Pinpoint the cell where the given text exists, returning its [X, Y] midpoint coordinate. 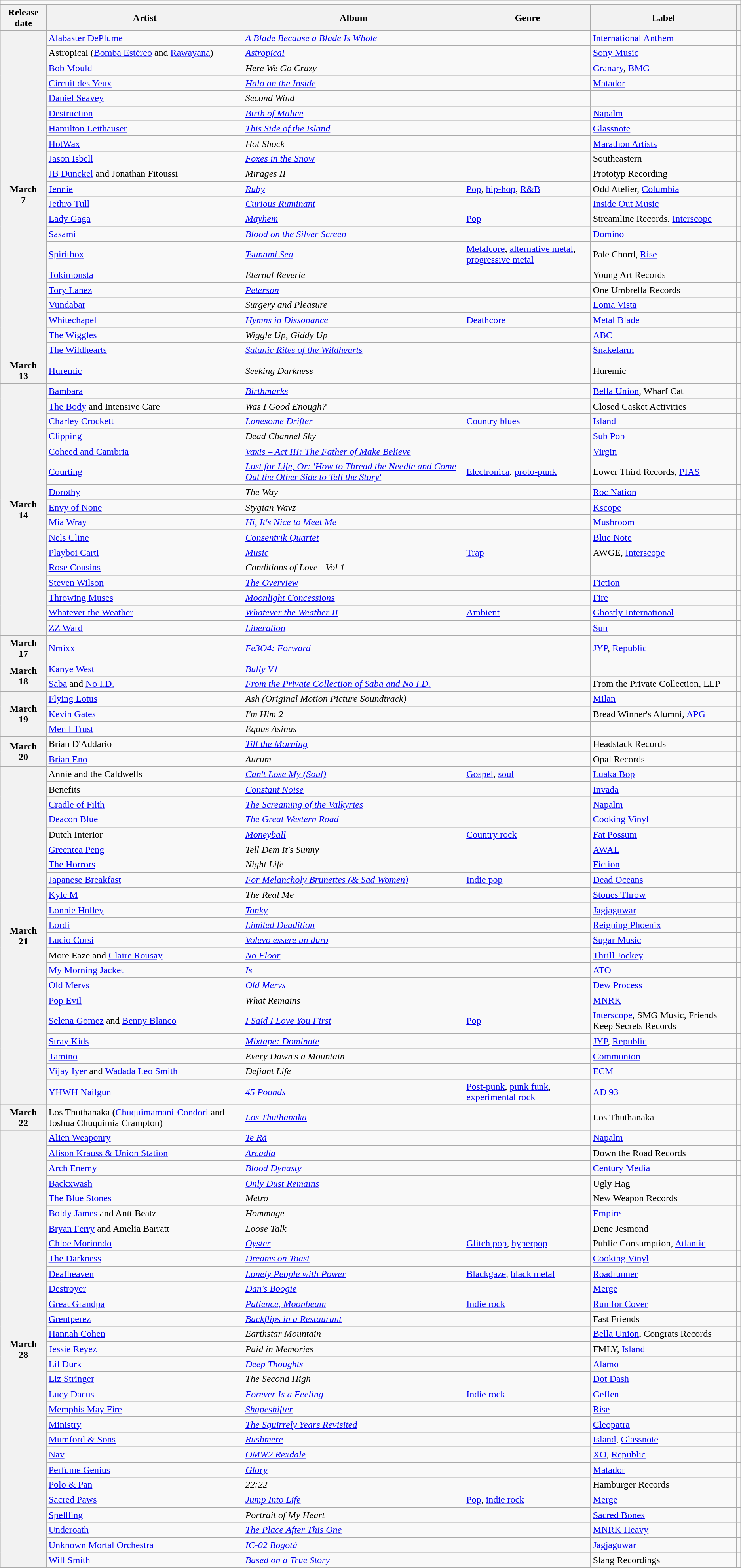
Kyle M [145, 895]
Throwing Muses [145, 598]
Kevin Gates [145, 714]
Coheed and Cambria [145, 451]
One Umbrella Records [663, 290]
Trap [527, 553]
Men I Trust [145, 729]
Milan [663, 699]
Pop Evil [145, 1000]
Nmixx [145, 648]
Satanic Rites of the Wildhearts [354, 350]
Surgery and Pleasure [354, 305]
Bully V1 [354, 669]
Blood Dynasty [354, 1168]
Whatever the Weather [145, 613]
Blue Note [663, 537]
Kscope [663, 507]
Pop, indie rock [527, 1500]
Eternal Reverie [354, 275]
Public Consumption, Atlantic [663, 1244]
Polo & Pan [145, 1485]
Mushroom [663, 522]
Tamino [145, 1056]
Domino [663, 234]
Lust for Life, Or: 'How to Thread the Needle and Come Out the Other Side to Tell the Story' [354, 472]
Label [663, 17]
Lower Third Records, PIAS [663, 472]
March22 [23, 1118]
Glassnote [663, 128]
Chloe Moriondo [145, 1244]
OMW2 Rexdale [354, 1454]
Roadrunner [663, 1274]
Birthmarks [354, 391]
22:22 [354, 1485]
Dead Channel Sky [354, 436]
Stray Kids [145, 1041]
Spiritbox [145, 254]
Metalcore, alternative metal, progressive metal [527, 254]
Bob Mould [145, 68]
Vundabar [145, 305]
Interscope, SMG Music, Friends Keep Secrets Records [663, 1021]
Astropical (Bomba Estéreo and Rawayana) [145, 53]
The Second High [354, 1379]
March28 [23, 1349]
Run for Cover [663, 1304]
Great Grandpa [145, 1304]
Pale Chord, Rise [663, 254]
The Darkness [145, 1259]
Foxes in the Snow [354, 158]
Ministry [145, 1424]
Southeastern [663, 158]
Streamline Records, Interscope [663, 219]
From the Private Collection of Saba and No I.D. [354, 684]
March18 [23, 676]
Bambara [145, 391]
Annie and the Caldwells [145, 774]
Whatever the Weather II [354, 613]
Dot Dash [663, 1379]
Here We Go Crazy [354, 68]
Underoath [145, 1530]
Sun [663, 628]
Benefits [145, 789]
Curious Ruminant [354, 204]
Marathon Artists [663, 143]
Sasami [145, 234]
Communion [663, 1056]
Backxwash [145, 1183]
Bryan Ferry and Amelia Barratt [145, 1228]
Forever Is a Feeling [354, 1394]
Mumford & Sons [145, 1439]
Thrill Jockey [663, 955]
Peterson [354, 290]
March19 [23, 714]
The Great Western Road [354, 819]
Charley Crockett [145, 421]
Electronica, proto-punk [527, 472]
Arcadia [354, 1153]
Snakefarm [663, 350]
IC-02 Bogotá [354, 1545]
This Side of the Island [354, 128]
Is [354, 970]
Astropical [354, 53]
Post-punk, punk funk, experimental rock [527, 1092]
Steven Wilson [145, 583]
Sacred Paws [145, 1500]
International Anthem [663, 38]
Alabaster DePlume [145, 38]
Dutch Interior [145, 834]
Lucio Corsi [145, 940]
Stones Throw [663, 895]
Odd Atelier, Columbia [663, 189]
Gospel, soul [527, 774]
Metro [354, 1198]
Daniel Seavey [145, 98]
Jump Into Life [354, 1500]
Hymns in Dissonance [354, 320]
Young Art Records [663, 275]
Alison Krauss & Union Station [145, 1153]
March21 [23, 935]
Loose Talk [354, 1228]
Greentea Peng [145, 850]
Artist [145, 17]
I'm Him 2 [354, 714]
Sacred Bones [663, 1515]
Circuit des Yeux [145, 83]
Blood on the Silver Screen [354, 234]
Selena Gomez and Benny Blanco [145, 1021]
Fe3O4: Forward [354, 648]
Constant Noise [354, 789]
Memphis May Fire [145, 1409]
Geffen [663, 1394]
Earthstar Mountain [354, 1334]
MNRK [663, 1000]
Hi, It's Nice to Meet Me [354, 522]
The Place After This One [354, 1530]
Lucy Dacus [145, 1394]
Jessie Reyez [145, 1349]
Was I Good Enough? [354, 406]
Empire [663, 1213]
Invada [663, 789]
Defiant Life [354, 1071]
Mia Wray [145, 522]
Every Dawn's a Mountain [354, 1056]
FMLY, Island [663, 1349]
Oyster [354, 1244]
More Eaze and Claire Rousay [145, 955]
JB Dunckel and Jonathan Fitoussi [145, 173]
March20 [23, 752]
Pop, hip-hop, R&B [527, 189]
Halo on the Inside [354, 83]
Moonlight Concessions [354, 598]
Rushmere [354, 1439]
Boldy James and Antt Beatz [145, 1213]
Mirages II [354, 173]
Dene Jesmond [663, 1228]
New Weapon Records [663, 1198]
Unknown Mortal Orchestra [145, 1545]
Lordi [145, 925]
HotWax [145, 143]
Till the Morning [354, 744]
No Floor [354, 955]
Mixtape: Dominate [354, 1041]
Luaka Bop [663, 774]
Sub Pop [663, 436]
Glitch pop, hyperpop [527, 1244]
Inside Out Music [663, 204]
Hamburger Records [663, 1485]
Tell Dem It's Sunny [354, 850]
Jethro Tull [145, 204]
Ruby [354, 189]
ZZ Ward [145, 628]
Nav [145, 1454]
Closed Casket Activities [663, 406]
Can't Lose My (Soul) [354, 774]
Birth of Malice [354, 113]
From the Private Collection, LLP [663, 684]
Whitechapel [145, 320]
Dan's Boogie [354, 1289]
Lonely People with Power [354, 1274]
The Way [354, 492]
Dead Oceans [663, 880]
Te Rā [354, 1138]
Nels Cline [145, 537]
Rose Cousins [145, 568]
Down the Road Records [663, 1153]
March17 [23, 648]
Deathcore [527, 320]
Spellling [145, 1515]
Glory [354, 1470]
Rise [663, 1409]
Jennie [145, 189]
Dreams on Toast [354, 1259]
Bella Union, Wharf Cat [663, 391]
Island [663, 421]
Ash (Original Motion Picture Soundtrack) [354, 699]
Lil Durk [145, 1364]
Destroyer [145, 1289]
Music [354, 553]
XO, Republic [663, 1454]
Tory Lanez [145, 290]
AD 93 [663, 1092]
The Wiggles [145, 335]
Destruction [145, 113]
Blackgaze, black metal [527, 1274]
Courting [145, 472]
Loma Vista [663, 305]
Slang Recordings [663, 1560]
The Horrors [145, 865]
Tsunami Sea [354, 254]
Century Media [663, 1168]
Consentrik Quartet [354, 537]
I Said I Love You First [354, 1021]
Fat Possum [663, 834]
The Blue Stones [145, 1198]
Night Life [354, 865]
MNRK Heavy [663, 1530]
Backflips in a Restaurant [354, 1319]
Ugly Hag [663, 1183]
Wiggle Up, Giddy Up [354, 335]
Reigning Phoenix [663, 925]
Grentperez [145, 1319]
Perfume Genius [145, 1470]
Headstack Records [663, 744]
Album [354, 17]
Playboi Carti [145, 553]
ATO [663, 970]
Lonesome Drifter [354, 421]
Based on a True Story [354, 1560]
Jason Isbell [145, 158]
A Blade Because a Blade Is Whole [354, 38]
Aurum [354, 759]
Clipping [145, 436]
Liz Stringer [145, 1379]
Indie pop [527, 880]
AWGE, Interscope [663, 553]
Roc Nation [663, 492]
Will Smith [145, 1560]
Equus Asinus [354, 729]
Hannah Cohen [145, 1334]
ABC [663, 335]
Portrait of My Heart [354, 1515]
Ghostly International [663, 613]
YHWH Nailgun [145, 1092]
Country rock [527, 834]
Vaxis – Act III: The Father of Make Believe [354, 451]
Tokimonsta [145, 275]
Envy of None [145, 507]
Japanese Breakfast [145, 880]
Arch Enemy [145, 1168]
Sony Music [663, 53]
Deacon Blue [145, 819]
Ambient [527, 613]
The Real Me [354, 895]
Mayhem [354, 219]
AWAL [663, 850]
Island, Glassnote [663, 1439]
Lady Gaga [145, 219]
Liberation [354, 628]
The Squirrely Years Revisited [354, 1424]
Hamilton Leithauser [145, 128]
Brian D'Addario [145, 744]
45 Pounds [354, 1092]
Seeking Darkness [354, 371]
Genre [527, 17]
Granary, BMG [663, 68]
Second Wind [354, 98]
March14 [23, 509]
Bella Union, Congrats Records [663, 1334]
Virgin [663, 451]
Los Thuthanaka (Chuquimamani-Condori and Joshua Chuquimia Crampton) [145, 1118]
Vijay Iyer and Wadada Leo Smith [145, 1071]
Kanye West [145, 669]
Saba and No I.D. [145, 684]
The Wildhearts [145, 350]
Patience, Moonbeam [354, 1304]
Only Dust Remains [354, 1183]
Cradle of Filth [145, 804]
Alamo [663, 1364]
What Remains [354, 1000]
Lonnie Holley [145, 910]
March7 [23, 194]
Deep Thoughts [354, 1364]
Stygian Wavz [354, 507]
Hot Shock [354, 143]
Country blues [527, 421]
The Overview [354, 583]
Sugar Music [663, 940]
Hommage [354, 1213]
Shapeshifter [354, 1409]
March13 [23, 371]
ECM [663, 1071]
Moneyball [354, 834]
Opal Records [663, 759]
Bread Winner's Alumni, APG [663, 714]
Deafheaven [145, 1274]
Tonky [354, 910]
Dew Process [663, 985]
Volevo essere un duro [354, 940]
For Melancholy Brunettes (& Sad Women) [354, 880]
Prototyp Recording [663, 173]
Flying Lotus [145, 699]
Brian Eno [145, 759]
My Morning Jacket [145, 970]
Limited Deadition [354, 925]
Cleopatra [663, 1424]
Conditions of Love - Vol 1 [354, 568]
Alien Weaponry [145, 1138]
Dorothy [145, 492]
The Screaming of the Valkyries [354, 804]
Fire [663, 598]
The Body and Intensive Care [145, 406]
Metal Blade [663, 320]
Fast Friends [663, 1319]
Release date [23, 17]
Paid in Memories [354, 1349]
